Capture the cell that displays the provided text and extract its (X, Y) central coordinate. 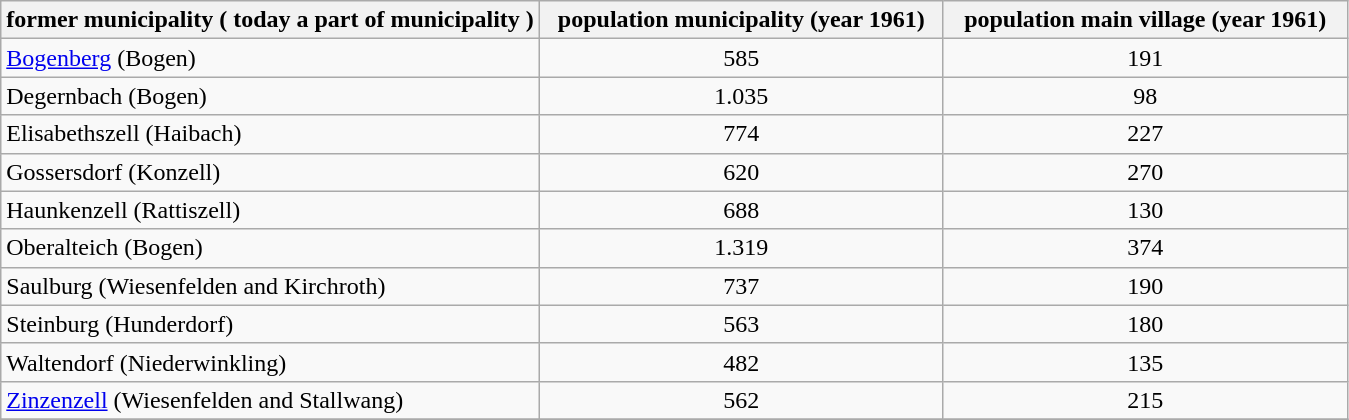
Elisabethszell (Haibach) (270, 134)
former municipality ( today a part of municipality ) (270, 20)
774 (741, 134)
population main village (year 1961) (1145, 20)
190 (1145, 286)
563 (741, 324)
482 (741, 362)
Gossersdorf (Konzell) (270, 172)
130 (1145, 210)
Degernbach (Bogen) (270, 96)
Saulburg (Wiesenfelden and Kirchroth) (270, 286)
215 (1145, 400)
585 (741, 58)
737 (741, 286)
227 (1145, 134)
Haunkenzell (Rattiszell) (270, 210)
562 (741, 400)
135 (1145, 362)
1.035 (741, 96)
191 (1145, 58)
688 (741, 210)
1.319 (741, 248)
Waltendorf (Niederwinkling) (270, 362)
270 (1145, 172)
620 (741, 172)
Zinzenzell (Wiesenfelden and Stallwang) (270, 400)
population municipality (year 1961) (741, 20)
Steinburg (Hunderdorf) (270, 324)
Oberalteich (Bogen) (270, 248)
374 (1145, 248)
180 (1145, 324)
98 (1145, 96)
Bogenberg (Bogen) (270, 58)
